Provide the [X, Y] coordinate of the cell's center where the given text is located.  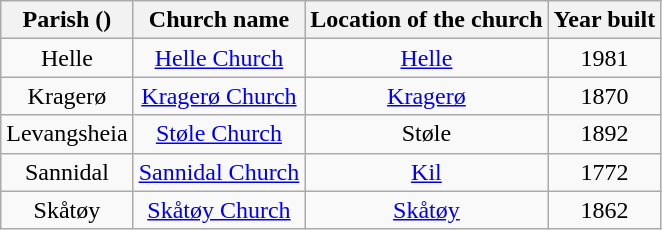
Parish () [67, 20]
Skåtøy Church [219, 210]
Levangsheia [67, 134]
Støle Church [219, 134]
1870 [604, 96]
Kil [426, 172]
Støle [426, 134]
Kragerø Church [219, 96]
1862 [604, 210]
Sannidal [67, 172]
Year built [604, 20]
Location of the church [426, 20]
Church name [219, 20]
Sannidal Church [219, 172]
1981 [604, 58]
1772 [604, 172]
1892 [604, 134]
Helle Church [219, 58]
